Pinpoint the cell where the given text exists, returning its [x, y] midpoint coordinate. 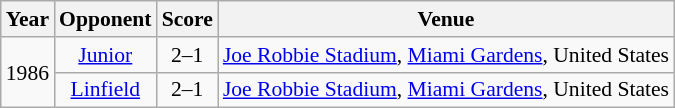
Linfield [106, 90]
Junior [106, 55]
1986 [28, 72]
Opponent [106, 19]
Venue [446, 19]
Score [188, 19]
Year [28, 19]
